Pinpoint the cell where the given text exists, returning its (X, Y) midpoint coordinate. 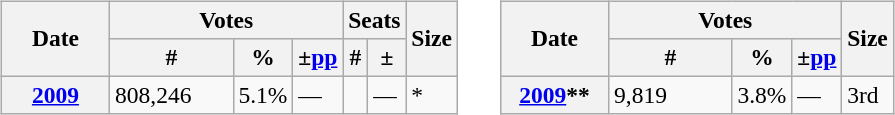
5.1% (263, 96)
2009 (55, 96)
* (432, 96)
Seats (374, 20)
2009** (554, 96)
3rd (868, 96)
3.8% (762, 96)
9,819 (670, 96)
808,246 (172, 96)
± (387, 58)
